Determine the [X, Y] coordinate at the center of the cell enclosing the given text.  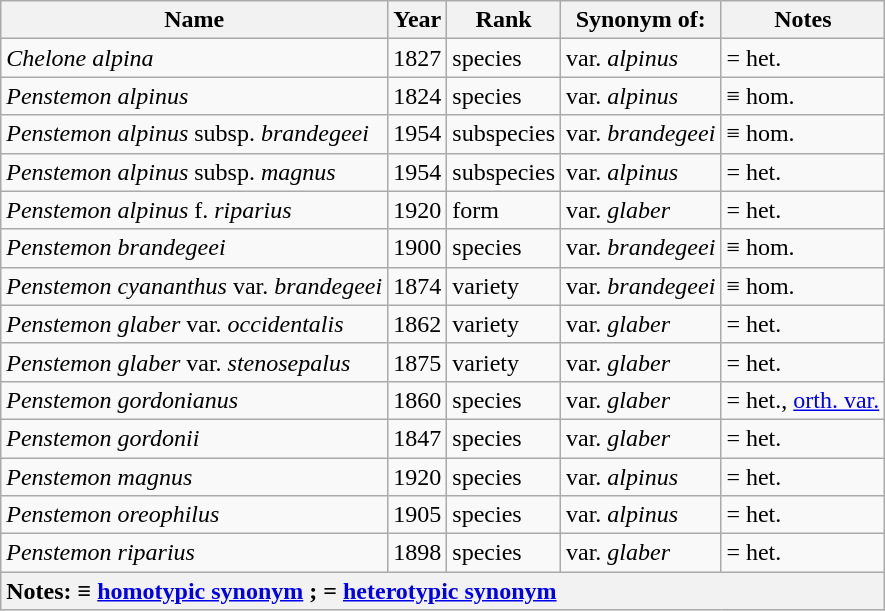
1827 [418, 58]
1860 [418, 400]
1900 [418, 248]
Penstemon alpinus [194, 96]
Penstemon gordonianus [194, 400]
Year [418, 20]
Rank [504, 20]
1824 [418, 96]
Penstemon riparius [194, 553]
Synonym of: [641, 20]
1862 [418, 324]
Penstemon magnus [194, 477]
1875 [418, 362]
Penstemon alpinus subsp. brandegeei [194, 134]
Notes [803, 20]
Penstemon glaber var. occidentalis [194, 324]
Penstemon gordonii [194, 438]
Notes: ≡ homotypic synonym ; = heterotypic synonym [443, 591]
Name [194, 20]
1874 [418, 286]
1905 [418, 515]
1898 [418, 553]
Penstemon cyananthus var. brandegeei [194, 286]
Penstemon alpinus subsp. magnus [194, 172]
Penstemon brandegeei [194, 248]
Chelone alpina [194, 58]
Penstemon glaber var. stenosepalus [194, 362]
1847 [418, 438]
form [504, 210]
Penstemon alpinus f. riparius [194, 210]
= het., orth. var. [803, 400]
Penstemon oreophilus [194, 515]
